Extract the [X, Y] coordinate from the center of the cell holding the provided text.  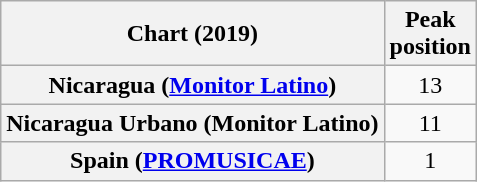
Peakposition [430, 34]
Spain (PROMUSICAE) [192, 161]
11 [430, 123]
1 [430, 161]
Nicaragua Urbano (Monitor Latino) [192, 123]
Chart (2019) [192, 34]
Nicaragua (Monitor Latino) [192, 85]
13 [430, 85]
